Return the [x, y] coordinate for the center point of the cell that contains the specified text.  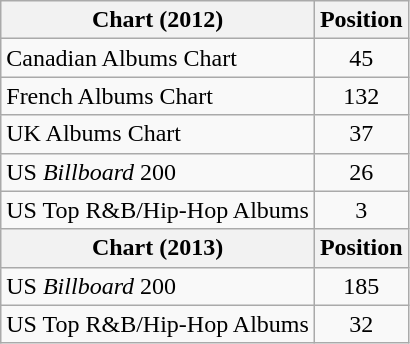
32 [361, 324]
Canadian Albums Chart [158, 58]
26 [361, 172]
37 [361, 134]
45 [361, 58]
Chart (2012) [158, 20]
3 [361, 210]
Chart (2013) [158, 248]
132 [361, 96]
185 [361, 286]
UK Albums Chart [158, 134]
French Albums Chart [158, 96]
